Determine the [X, Y] coordinate at the center of the cell enclosing the given text.  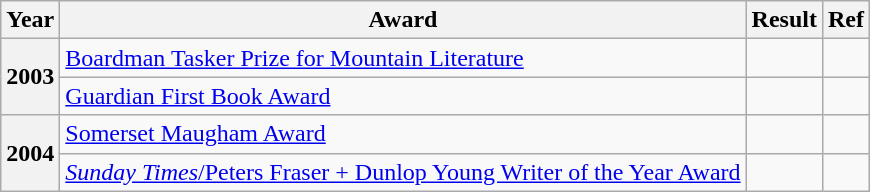
2004 [30, 153]
Ref [846, 20]
Year [30, 20]
Guardian First Book Award [403, 96]
Result [784, 20]
Sunday Times/Peters Fraser + Dunlop Young Writer of the Year Award [403, 172]
2003 [30, 77]
Somerset Maugham Award [403, 134]
Boardman Tasker Prize for Mountain Literature [403, 58]
Award [403, 20]
